Capture the cell that displays the provided text and extract its (x, y) central coordinate. 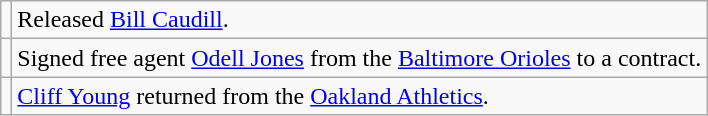
Signed free agent Odell Jones from the Baltimore Orioles to a contract. (360, 58)
Released Bill Caudill. (360, 20)
Cliff Young returned from the Oakland Athletics. (360, 96)
